Capture the cell that displays the provided text and extract its [X, Y] central coordinate. 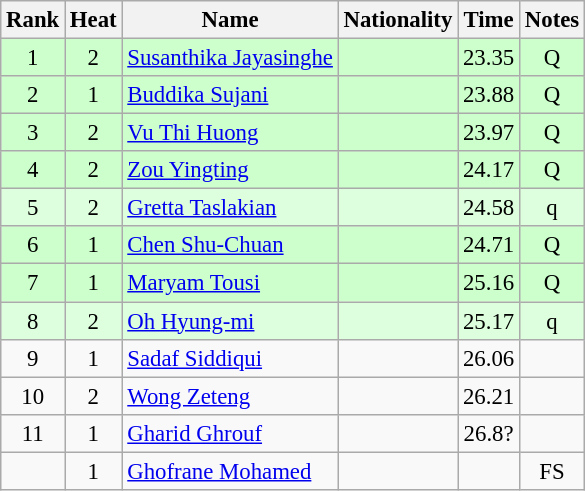
Heat [94, 20]
23.97 [489, 133]
Vu Thi Huong [230, 133]
25.16 [489, 283]
Time [489, 20]
3 [33, 133]
Rank [33, 20]
26.21 [489, 396]
26.06 [489, 358]
10 [33, 396]
Maryam Tousi [230, 283]
Susanthika Jayasinghe [230, 58]
26.8? [489, 433]
Notes [552, 20]
4 [33, 170]
11 [33, 433]
Sadaf Siddiqui [230, 358]
23.35 [489, 58]
FS [552, 471]
24.58 [489, 208]
7 [33, 283]
23.88 [489, 95]
24.71 [489, 245]
Buddika Sujani [230, 95]
Name [230, 20]
5 [33, 208]
Gretta Taslakian [230, 208]
8 [33, 321]
Chen Shu-Chuan [230, 245]
Gharid Ghrouf [230, 433]
9 [33, 358]
25.17 [489, 321]
Ghofrane Mohamed [230, 471]
Wong Zeteng [230, 396]
24.17 [489, 170]
Oh Hyung-mi [230, 321]
Nationality [398, 20]
Zou Yingting [230, 170]
6 [33, 245]
